Return [X, Y] of the center of cell containing provided text 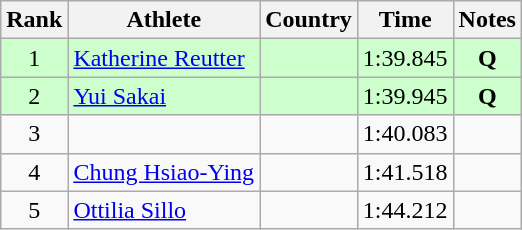
Katherine Reutter [164, 58]
Chung Hsiao-Ying [164, 172]
Country [309, 20]
Notes [487, 20]
1:44.212 [405, 210]
Yui Sakai [164, 96]
1:40.083 [405, 134]
4 [34, 172]
1 [34, 58]
1:39.945 [405, 96]
5 [34, 210]
1:39.845 [405, 58]
Time [405, 20]
Athlete [164, 20]
3 [34, 134]
Ottilia Sillo [164, 210]
2 [34, 96]
1:41.518 [405, 172]
Rank [34, 20]
